Determine the (X, Y) coordinate at the center of the cell enclosing the given text.  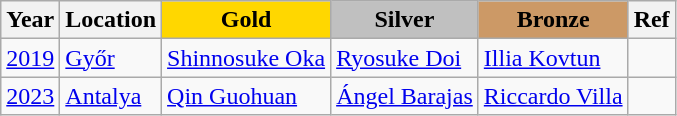
Illia Kovtun (553, 58)
2019 (30, 58)
Bronze (553, 20)
Silver (405, 20)
Ref (652, 20)
Qin Guohuan (246, 96)
Antalya (111, 96)
Győr (111, 58)
Ángel Barajas (405, 96)
Year (30, 20)
Ryosuke Doi (405, 58)
Shinnosuke Oka (246, 58)
Riccardo Villa (553, 96)
Location (111, 20)
Gold (246, 20)
2023 (30, 96)
